Provide the [X, Y] coordinate of the cell's center where the given text is located.  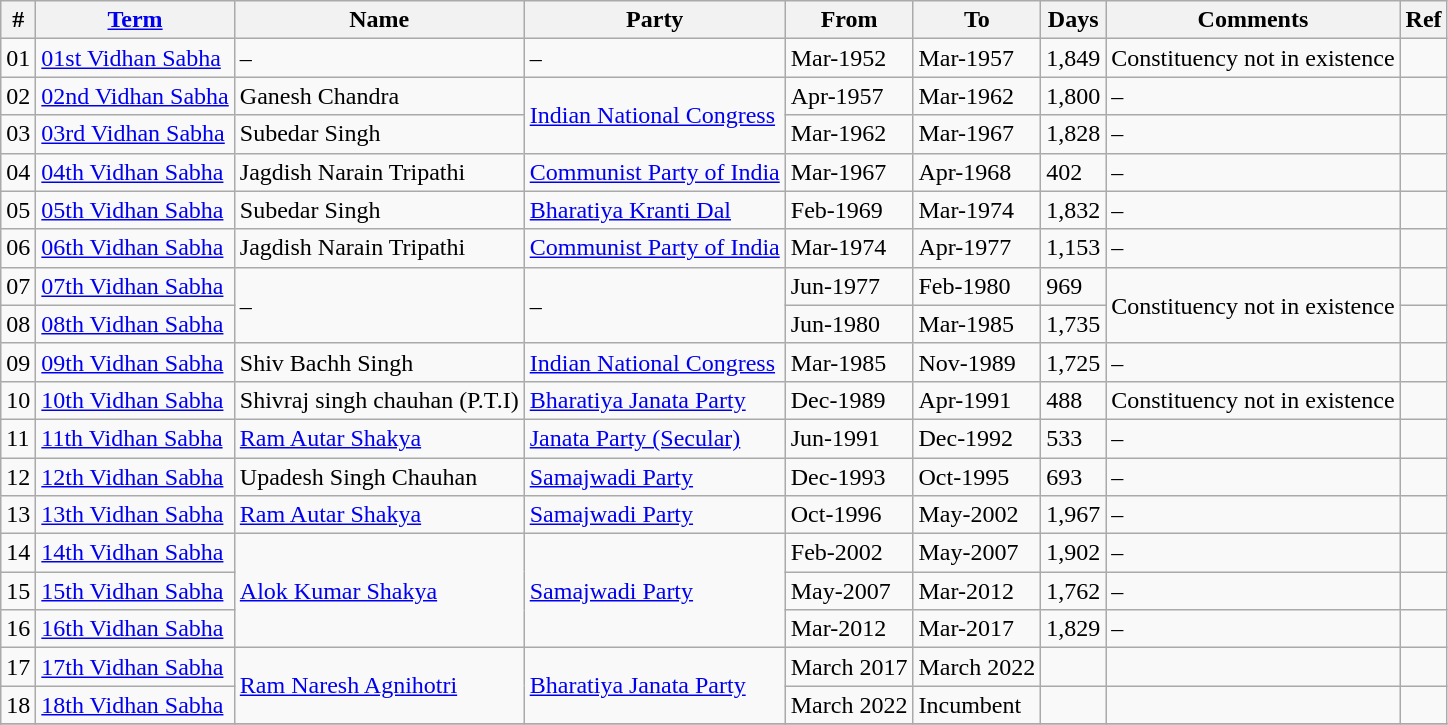
533 [1074, 438]
07 [18, 286]
Comments [1253, 20]
Jun-1977 [849, 286]
05 [18, 210]
Party [654, 20]
Mar-1957 [977, 58]
To [977, 20]
May-2002 [977, 515]
402 [1074, 172]
Ram Naresh Agnihotri [379, 686]
15th Vidhan Sabha [135, 591]
Oct-1995 [977, 477]
488 [1074, 400]
1,762 [1074, 591]
1,828 [1074, 134]
Jun-1980 [849, 324]
March 2017 [849, 667]
Feb-1980 [977, 286]
From [849, 20]
13th Vidhan Sabha [135, 515]
09th Vidhan Sabha [135, 362]
Upadesh Singh Chauhan [379, 477]
Apr-1991 [977, 400]
04 [18, 172]
13 [18, 515]
1,849 [1074, 58]
15 [18, 591]
Term [135, 20]
11th Vidhan Sabha [135, 438]
12th Vidhan Sabha [135, 477]
Shivraj singh chauhan (P.T.I) [379, 400]
Days [1074, 20]
Bharatiya Kranti Dal [654, 210]
Dec-1989 [849, 400]
Ganesh Chandra [379, 96]
18 [18, 705]
09 [18, 362]
06 [18, 248]
1,902 [1074, 553]
Feb-2002 [849, 553]
01st Vidhan Sabha [135, 58]
16th Vidhan Sabha [135, 629]
03 [18, 134]
Jun-1991 [849, 438]
1,735 [1074, 324]
Janata Party (Secular) [654, 438]
05th Vidhan Sabha [135, 210]
18th Vidhan Sabha [135, 705]
969 [1074, 286]
07th Vidhan Sabha [135, 286]
Apr-1968 [977, 172]
Alok Kumar Shakya [379, 591]
1,725 [1074, 362]
1,829 [1074, 629]
14th Vidhan Sabha [135, 553]
Dec-1992 [977, 438]
Oct-1996 [849, 515]
12 [18, 477]
01 [18, 58]
04th Vidhan Sabha [135, 172]
17th Vidhan Sabha [135, 667]
02 [18, 96]
Incumbent [977, 705]
Nov-1989 [977, 362]
08 [18, 324]
16 [18, 629]
1,967 [1074, 515]
693 [1074, 477]
# [18, 20]
Feb-1969 [849, 210]
Apr-1957 [849, 96]
Dec-1993 [849, 477]
14 [18, 553]
Mar-2017 [977, 629]
Mar-1952 [849, 58]
1,153 [1074, 248]
08th Vidhan Sabha [135, 324]
17 [18, 667]
10 [18, 400]
Shiv Bachh Singh [379, 362]
10th Vidhan Sabha [135, 400]
1,832 [1074, 210]
06th Vidhan Sabha [135, 248]
1,800 [1074, 96]
Ref [1424, 20]
Name [379, 20]
03rd Vidhan Sabha [135, 134]
Apr-1977 [977, 248]
11 [18, 438]
02nd Vidhan Sabha [135, 96]
